Provide the [x, y] coordinate of the cell's center where the given text is located.  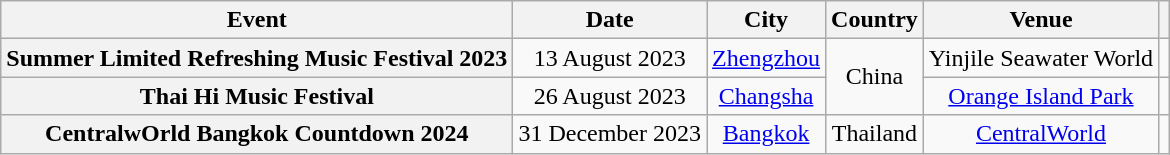
Thai Hi Music Festival [257, 96]
31 December 2023 [610, 134]
CentralwOrld Bangkok Countdown 2024 [257, 134]
Orange Island Park [1040, 96]
Country [875, 20]
Event [257, 20]
City [766, 20]
13 August 2023 [610, 58]
Date [610, 20]
Bangkok [766, 134]
Zhengzhou [766, 58]
26 August 2023 [610, 96]
Summer Limited Refreshing Music Festival 2023 [257, 58]
China [875, 77]
CentralWorld [1040, 134]
Changsha [766, 96]
Thailand [875, 134]
Yinjile Seawater World [1040, 58]
Venue [1040, 20]
